Provide the (X, Y) coordinate of the cell's center where the given text is located.  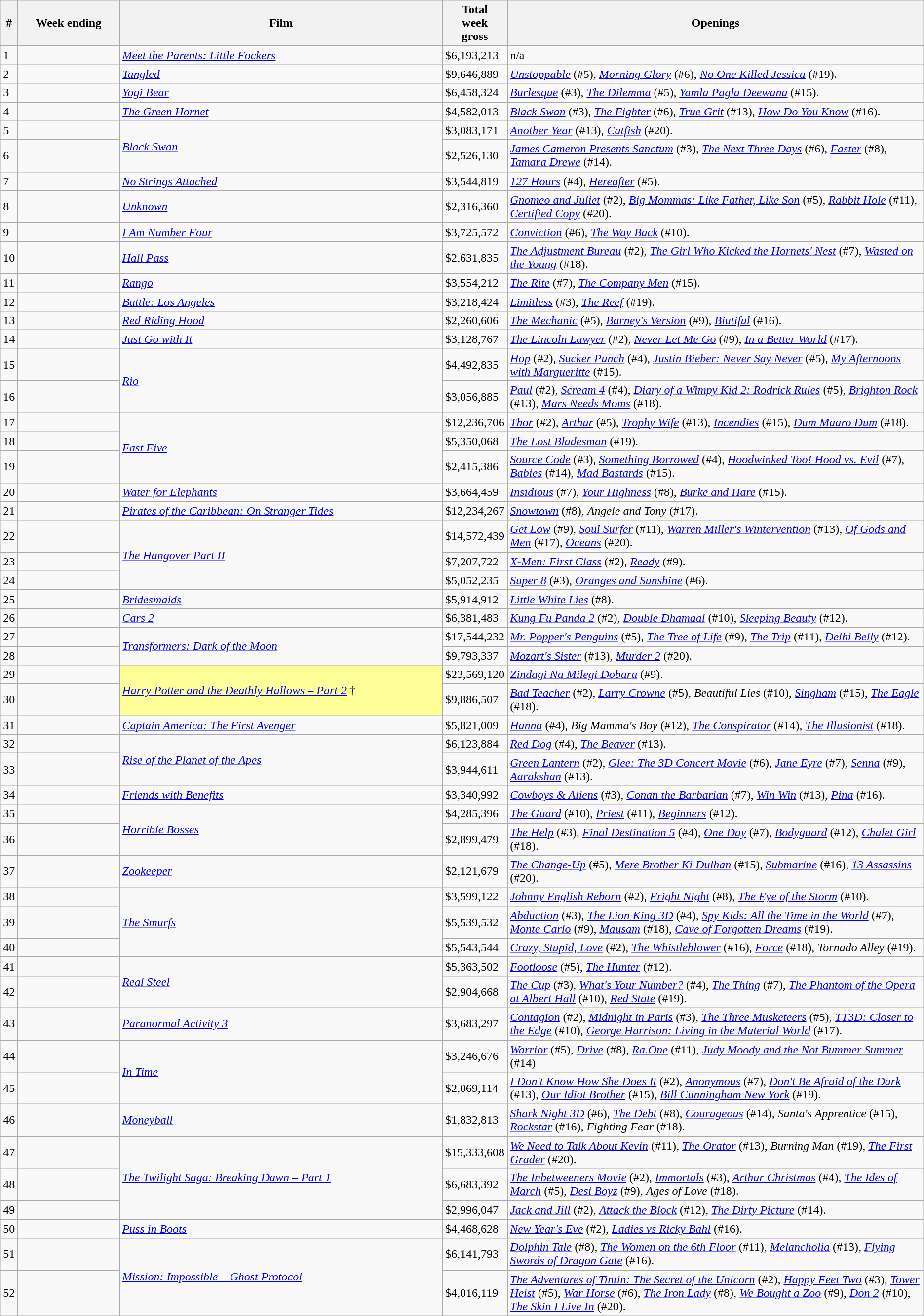
9 (9, 232)
$3,554,212 (475, 283)
18 (9, 441)
$4,468,628 (475, 1229)
7 (9, 181)
We Need to Talk About Kevin (#11), The Orator (#13), Burning Man (#19), The First Grader (#20). (716, 1153)
$2,415,386 (475, 467)
No Strings Attached (281, 181)
$3,128,767 (475, 339)
41 (9, 966)
$4,285,396 (475, 814)
45 (9, 1089)
Rise of the Planet of the Apes (281, 760)
The Rite (#7), The Company Men (#15). (716, 283)
Rio (281, 381)
Little White Lies (#8). (716, 599)
Insidious (#7), Your Highness (#8), Burke and Hare (#15). (716, 492)
X-Men: First Class (#2), Ready (#9). (716, 562)
The Green Hornet (281, 112)
The Lost Bladesman (#19). (716, 441)
Just Go with It (281, 339)
49 (9, 1210)
Bad Teacher (#2), Larry Crowne (#5), Beautiful Lies (#10), Singham (#15), The Eagle (#18). (716, 700)
20 (9, 492)
Thor (#2), Arthur (#5), Trophy Wife (#13), Incendies (#15), Dum Maaro Dum (#18). (716, 422)
1 (9, 55)
$12,236,706 (475, 422)
Mozart's Sister (#13), Murder 2 (#20). (716, 656)
39 (9, 922)
51 (9, 1254)
Gnomeo and Juliet (#2), Big Mommas: Like Father, Like Son (#5), Rabbit Hole (#11), Certified Copy (#20). (716, 206)
$2,069,114 (475, 1089)
I Don't Know How She Does It (#2), Anonymous (#7), Don't Be Afraid of the Dark (#13), Our Idiot Brother (#15), Bill Cunningham New York (#19). (716, 1089)
The Twilight Saga: Breaking Dawn – Part 1 (281, 1178)
$4,582,013 (475, 112)
$3,544,819 (475, 181)
Johnny English Reborn (#2), Fright Night (#8), The Eye of the Storm (#10). (716, 897)
$3,599,122 (475, 897)
42 (9, 992)
44 (9, 1056)
The Lincoln Lawyer (#2), Never Let Me Go (#9), In a Better World (#17). (716, 339)
6 (9, 156)
17 (9, 422)
Water for Elephants (281, 492)
$6,458,324 (475, 93)
32 (9, 744)
$3,944,611 (475, 770)
36 (9, 839)
Super 8 (#3), Oranges and Sunshine (#6). (716, 580)
Totalweekgross (475, 23)
$6,683,392 (475, 1184)
$3,664,459 (475, 492)
10 (9, 258)
I Am Number Four (281, 232)
$9,886,507 (475, 700)
Bridesmaids (281, 599)
Kung Fu Panda 2 (#2), Double Dhamaal (#10), Sleeping Beauty (#12). (716, 618)
$23,569,120 (475, 675)
The Guard (#10), Priest (#11), Beginners (#12). (716, 814)
Dolphin Tale (#8), The Women on the 6th Floor (#11), Melancholia (#13), Flying Swords of Dragon Gate (#16). (716, 1254)
The Help (#3), Final Destination 5 (#4), One Day (#7), Bodyguard (#12), Chalet Girl (#18). (716, 839)
25 (9, 599)
127 Hours (#4), Hereafter (#5). (716, 181)
$3,725,572 (475, 232)
Real Steel (281, 982)
37 (9, 871)
$2,121,679 (475, 871)
$5,543,544 (475, 947)
$6,141,793 (475, 1254)
5 (9, 130)
Green Lantern (#2), Glee: The 3D Concert Movie (#6), Jane Eyre (#7), Senna (#9), Aarakshan (#13). (716, 770)
$7,207,722 (475, 562)
The Change-Up (#5), Mere Brother Ki Dulhan (#15), Submarine (#16), 13 Assassins (#20). (716, 871)
Black Swan (#3), The Fighter (#6), True Grit (#13), How Do You Know (#16). (716, 112)
34 (9, 795)
# (9, 23)
46 (9, 1120)
$2,526,130 (475, 156)
Paul (#2), Scream 4 (#4), Diary of a Wimpy Kid 2: Rodrick Rules (#5), Brighton Rock (#13), Mars Needs Moms (#18). (716, 397)
The Adjustment Bureau (#2), The Girl Who Kicked the Hornets' Nest (#7), Wasted on the Young (#18). (716, 258)
$9,646,889 (475, 74)
15 (9, 365)
New Year's Eve (#2), Ladies vs Ricky Bahl (#16). (716, 1229)
Black Swan (281, 146)
$3,056,885 (475, 397)
James Cameron Presents Sanctum (#3), The Next Three Days (#6), Faster (#8), Tamara Drewe (#14). (716, 156)
Openings (716, 23)
$12,234,267 (475, 511)
Hall Pass (281, 258)
Snowtown (#8), Angele and Tony (#17). (716, 511)
13 (9, 321)
4 (9, 112)
Week ending (69, 23)
Mr. Popper's Penguins (#5), The Tree of Life (#9), The Trip (#11), Delhi Belly (#12). (716, 637)
8 (9, 206)
22 (9, 536)
Friends with Benefits (281, 795)
12 (9, 301)
Yogi Bear (281, 93)
19 (9, 467)
$14,572,439 (475, 536)
Cowboys & Aliens (#3), Conan the Barbarian (#7), Win Win (#13), Pina (#16). (716, 795)
Another Year (#13), Catfish (#20). (716, 130)
38 (9, 897)
Source Code (#3), Something Borrowed (#4), Hoodwinked Too! Hood vs. Evil (#7), Babies (#14), Mad Bastards (#15). (716, 467)
$15,333,608 (475, 1153)
21 (9, 511)
3 (9, 93)
26 (9, 618)
$2,631,835 (475, 258)
Horrible Bosses (281, 830)
$2,904,668 (475, 992)
$2,316,360 (475, 206)
Hop (#2), Sucker Punch (#4), Justin Bieber: Never Say Never (#5), My Afternoons with Margueritte (#15). (716, 365)
Get Low (#9), Soul Surfer (#11), Warren Miller's Wintervention (#13), Of Gods and Men (#17), Oceans (#20). (716, 536)
48 (9, 1184)
Rango (281, 283)
40 (9, 947)
35 (9, 814)
Limitless (#3), The Reef (#19). (716, 301)
$5,539,532 (475, 922)
16 (9, 397)
$17,544,232 (475, 637)
Conviction (#6), The Way Back (#10). (716, 232)
Zookeeper (281, 871)
The Cup (#3), What's Your Number? (#4), The Thing (#7), The Phantom of the Opera at Albert Hall (#10), Red State (#19). (716, 992)
Burlesque (#3), The Dilemma (#5), Yamla Pagla Deewana (#15). (716, 93)
Red Riding Hood (281, 321)
Shark Night 3D (#6), The Debt (#8), Courageous (#14), Santa's Apprentice (#15), Rockstar (#16), Fighting Fear (#18). (716, 1120)
$6,193,213 (475, 55)
Puss in Boots (281, 1229)
Mission: Impossible – Ghost Protocol (281, 1277)
2 (9, 74)
$2,996,047 (475, 1210)
Zindagi Na Milegi Dobara (#9). (716, 675)
23 (9, 562)
Hanna (#4), Big Mamma's Boy (#12), The Conspirator (#14), The Illusionist (#18). (716, 725)
24 (9, 580)
Jack and Jill (#2), Attack the Block (#12), The Dirty Picture (#14). (716, 1210)
29 (9, 675)
$2,260,606 (475, 321)
Footloose (#5), The Hunter (#12). (716, 966)
Captain America: The First Avenger (281, 725)
Harry Potter and the Deathly Hallows – Part 2 † (281, 691)
11 (9, 283)
52 (9, 1293)
$5,052,235 (475, 580)
$3,083,171 (475, 130)
43 (9, 1023)
Battle: Los Angeles (281, 301)
14 (9, 339)
Unknown (281, 206)
$4,492,835 (475, 365)
The Hangover Part II (281, 555)
Abduction (#3), The Lion King 3D (#4), Spy Kids: All the Time in the World (#7), Monte Carlo (#9), Mausam (#18), Cave of Forgotten Dreams (#19). (716, 922)
$5,363,502 (475, 966)
Fast Five (281, 448)
Cars 2 (281, 618)
$5,350,068 (475, 441)
$3,340,992 (475, 795)
$4,016,119 (475, 1293)
The Mechanic (#5), Barney's Version (#9), Biutiful (#16). (716, 321)
$5,821,009 (475, 725)
$3,246,676 (475, 1056)
Transformers: Dark of the Moon (281, 646)
27 (9, 637)
28 (9, 656)
n/a (716, 55)
Unstoppable (#5), Morning Glory (#6), No One Killed Jessica (#19). (716, 74)
30 (9, 700)
50 (9, 1229)
Red Dog (#4), The Beaver (#13). (716, 744)
Paranormal Activity 3 (281, 1023)
$1,832,813 (475, 1120)
Moneyball (281, 1120)
Warrior (#5), Drive (#8), Ra.One (#11), Judy Moody and the Not Bummer Summer (#14) (716, 1056)
Film (281, 23)
In Time (281, 1072)
$9,793,337 (475, 656)
$2,899,479 (475, 839)
$3,683,297 (475, 1023)
$5,914,912 (475, 599)
$6,381,483 (475, 618)
Crazy, Stupid, Love (#2), The Whistleblower (#16), Force (#18), Tornado Alley (#19). (716, 947)
31 (9, 725)
The Inbetweeners Movie (#2), Immortals (#3), Arthur Christmas (#4), The Ides of March (#5), Desi Boyz (#9), Ages of Love (#18). (716, 1184)
Pirates of the Caribbean: On Stranger Tides (281, 511)
Meet the Parents: Little Fockers (281, 55)
The Smurfs (281, 922)
$6,123,884 (475, 744)
33 (9, 770)
$3,218,424 (475, 301)
47 (9, 1153)
Tangled (281, 74)
